From the cell containing the given text, extract its center point as [x, y] coordinate. 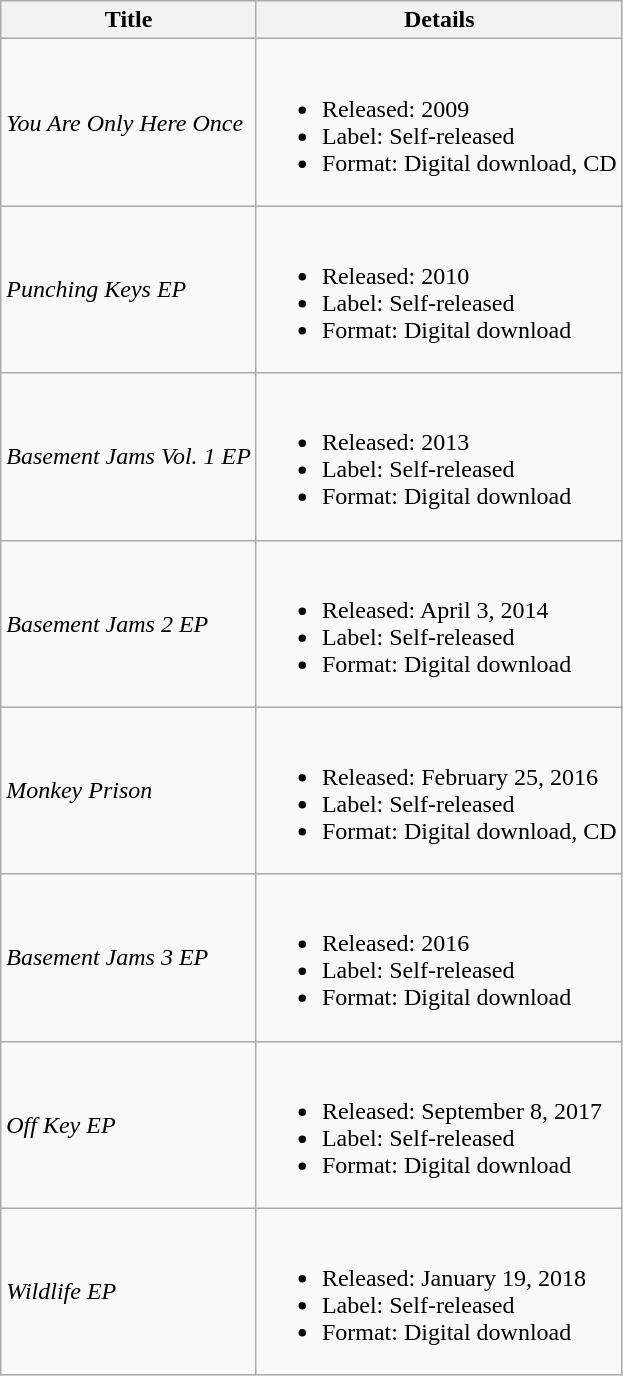
Basement Jams 3 EP [129, 958]
Title [129, 20]
Wildlife EP [129, 1292]
Released: February 25, 2016Label: Self-releasedFormat: Digital download, CD [439, 790]
Released: 2013Label: Self-releasedFormat: Digital download [439, 456]
Basement Jams Vol. 1 EP [129, 456]
Punching Keys EP [129, 290]
Released: January 19, 2018Label: Self-releasedFormat: Digital download [439, 1292]
Released: September 8, 2017Label: Self-releasedFormat: Digital download [439, 1124]
Monkey Prison [129, 790]
Basement Jams 2 EP [129, 624]
Released: 2010Label: Self-releasedFormat: Digital download [439, 290]
Released: 2016Label: Self-releasedFormat: Digital download [439, 958]
Off Key EP [129, 1124]
Details [439, 20]
You Are Only Here Once [129, 122]
Released: April 3, 2014Label: Self-releasedFormat: Digital download [439, 624]
Released: 2009Label: Self-releasedFormat: Digital download, CD [439, 122]
